Capture the cell that displays the provided text and extract its [x, y] central coordinate. 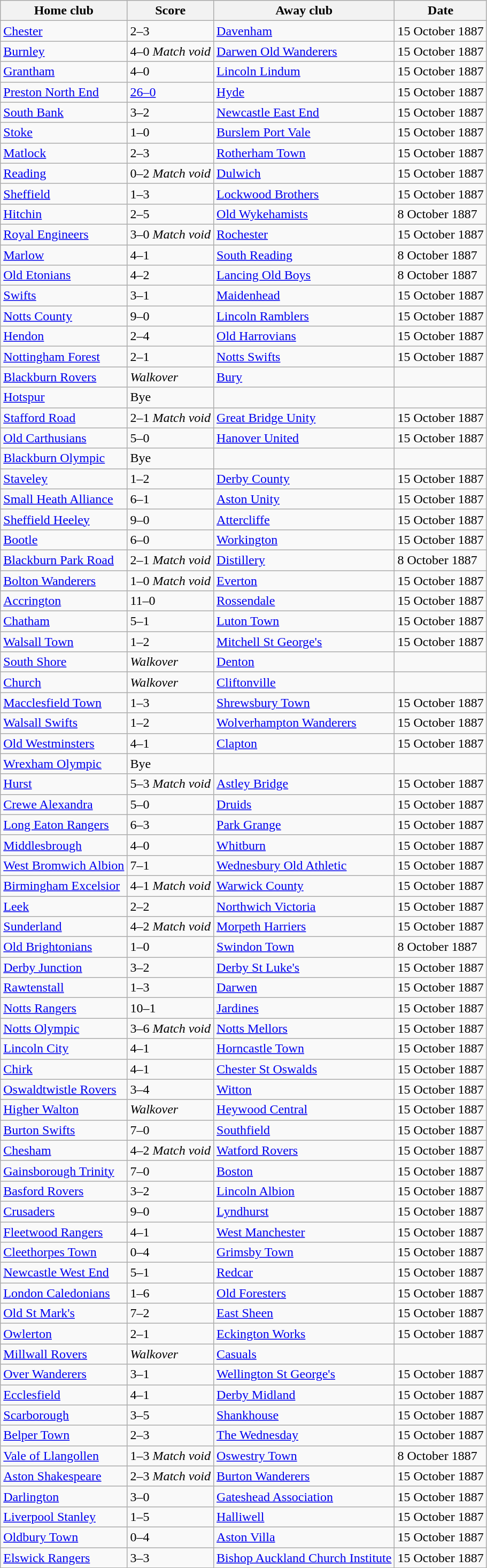
Burnley [64, 51]
Shankhouse [304, 1415]
Mitchell St George's [304, 642]
Stafford Road [64, 418]
Old Harrovians [304, 336]
4–1 Match void [171, 886]
Walsall Swifts [64, 723]
Gateshead Association [304, 1496]
Watford Rovers [304, 1150]
Hotspur [64, 397]
Lancing Old Boys [304, 275]
Park Grange [304, 825]
Hendon [64, 336]
Horncastle Town [304, 1049]
7–1 [171, 865]
Attercliffe [304, 519]
Clapton [304, 743]
Leek [64, 906]
Maidenhead [304, 296]
Darwen Old Wanderers [304, 51]
Macclesfield Town [64, 703]
Derby Midland [304, 1395]
Reading [64, 173]
3–6 Match void [171, 1028]
Redcar [304, 1273]
1–0 Match void [171, 580]
Grantham [64, 72]
Old Etonians [64, 275]
Birmingham Excelsior [64, 886]
Cliftonville [304, 682]
Higher Walton [64, 1110]
Marlow [64, 255]
Vale of Llangollen [64, 1456]
Bishop Auckland Church Institute [304, 1558]
Blackburn Park Road [64, 560]
Old Westminsters [64, 743]
11–0 [171, 601]
Notts County [64, 316]
Away club [304, 11]
Old Wykehamists [304, 214]
Rochester [304, 234]
Walsall Town [64, 642]
Grimsby Town [304, 1252]
Distillery [304, 560]
Crusaders [64, 1211]
Hitchin [64, 214]
Casuals [304, 1354]
Oswestry Town [304, 1456]
Old Carthusians [64, 438]
Matlock [64, 153]
Luton Town [304, 621]
Hanover United [304, 438]
Basford Rovers [64, 1191]
Over Wanderers [64, 1374]
5–3 Match void [171, 784]
Boston [304, 1171]
6–1 [171, 499]
Derby County [304, 479]
Darlington [64, 1496]
West Manchester [304, 1232]
26–0 [171, 92]
Burslem Port Vale [304, 133]
Aston Shakespeare [64, 1476]
Chirk [64, 1069]
Davenham [304, 31]
Oldbury Town [64, 1537]
Church [64, 682]
Sheffield Heeley [64, 519]
Middlesbrough [64, 845]
6–3 [171, 825]
Chester St Oswalds [304, 1069]
Elswick Rangers [64, 1558]
Aston Villa [304, 1537]
Swindon Town [304, 947]
Crewe Alexandra [64, 804]
Millwall Rovers [64, 1354]
South Reading [304, 255]
Scarborough [64, 1415]
2–4 [171, 336]
Rawtenstall [64, 988]
2–3 Match void [171, 1476]
Lincoln City [64, 1049]
East Sheen [304, 1313]
Preston North End [64, 92]
Owlerton [64, 1334]
Bootle [64, 540]
Score [171, 11]
Notts Olympic [64, 1028]
Newcastle West End [64, 1273]
Everton [304, 580]
Bury [304, 377]
4–0 Match void [171, 51]
Jardines [304, 1008]
Lyndhurst [304, 1211]
7–2 [171, 1313]
Warwick County [304, 886]
Belper Town [64, 1435]
Chesham [64, 1150]
Fleetwood Rangers [64, 1232]
Stoke [64, 133]
3–5 [171, 1415]
Burton Wanderers [304, 1476]
Sunderland [64, 927]
1–6 [171, 1293]
3–3 [171, 1558]
Newcastle East End [304, 112]
Old Foresters [304, 1293]
Hyde [304, 92]
Workington [304, 540]
Derby St Luke's [304, 967]
Blackburn Olympic [64, 458]
Gainsborough Trinity [64, 1171]
Druids [304, 804]
Derby Junction [64, 967]
Morpeth Harriers [304, 927]
2–5 [171, 214]
Witton [304, 1089]
West Bromwich Albion [64, 865]
0–2 Match void [171, 173]
Lockwood Brothers [304, 194]
Bolton Wanderers [64, 580]
Dulwich [304, 173]
Blackburn Rovers [64, 377]
Lincoln Ramblers [304, 316]
Cleethorpes Town [64, 1252]
The Wednesday [304, 1435]
Southfield [304, 1130]
Old Brightonians [64, 947]
2–2 [171, 906]
Old St Mark's [64, 1313]
Notts Mellors [304, 1028]
Hurst [64, 784]
Swifts [64, 296]
Date [440, 11]
Wrexham Olympic [64, 764]
Wellington St George's [304, 1374]
Great Bridge Unity [304, 418]
Home club [64, 11]
4–2 [171, 275]
Lincoln Albion [304, 1191]
Royal Engineers [64, 234]
Small Heath Alliance [64, 499]
Notts Rangers [64, 1008]
Heywood Central [304, 1110]
Darwen [304, 988]
Notts Swifts [304, 357]
3–0 Match void [171, 234]
Rotherham Town [304, 153]
Chatham [64, 621]
Liverpool Stanley [64, 1517]
Long Eaton Rangers [64, 825]
1–5 [171, 1517]
1–3 Match void [171, 1456]
Rossendale [304, 601]
3–0 [171, 1496]
Denton [304, 662]
Eckington Works [304, 1334]
Nottingham Forest [64, 357]
Accrington [64, 601]
South Shore [64, 662]
Aston Unity [304, 499]
Ecclesfield [64, 1395]
Chester [64, 31]
Halliwell [304, 1517]
Northwich Victoria [304, 906]
Wednesbury Old Athletic [304, 865]
Burton Swifts [64, 1130]
Staveley [64, 479]
South Bank [64, 112]
Wolverhampton Wanderers [304, 723]
London Caledonians [64, 1293]
Astley Bridge [304, 784]
Lincoln Lindum [304, 72]
Sheffield [64, 194]
6–0 [171, 540]
Oswaldtwistle Rovers [64, 1089]
Shrewsbury Town [304, 703]
Whitburn [304, 845]
10–1 [171, 1008]
3–4 [171, 1089]
